Locate the cell with the specified text and output its (x, y) center coordinate. 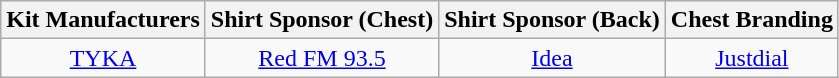
Justdial (752, 58)
TYKA (104, 58)
Red FM 93.5 (322, 58)
Idea (552, 58)
Chest Branding (752, 20)
Shirt Sponsor (Chest) (322, 20)
Kit Manufacturers (104, 20)
Shirt Sponsor (Back) (552, 20)
